Locate the cell with the specified text and output its (x, y) center coordinate. 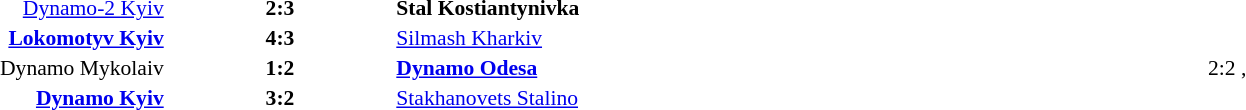
Dynamo Odesa (584, 68)
Silmash Kharkiv (584, 38)
1:2 (280, 68)
4:3 (280, 38)
